Provide the [X, Y] coordinate of the cell's center where the given text is located.  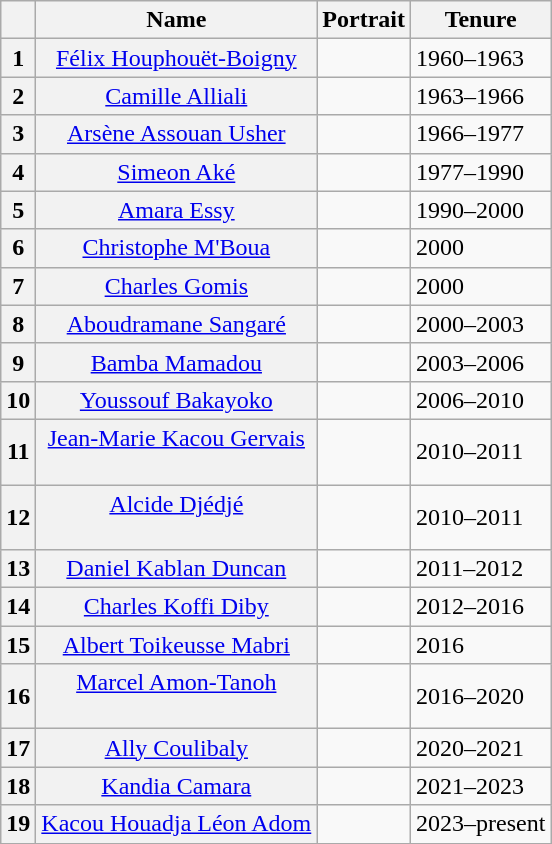
Camille Alliali [176, 96]
Jean-Marie Kacou Gervais [176, 452]
18 [18, 786]
7 [18, 286]
1966–1977 [480, 134]
Kandia Camara [176, 786]
Ally Coulibaly [176, 748]
1990–2000 [480, 210]
Albert Toikeusse Mabri [176, 645]
Marcel Amon-Tanoh [176, 696]
Portrait [364, 20]
Alcide Djédjé [176, 516]
2000–2003 [480, 324]
2 [18, 96]
2023–present [480, 824]
Aboudramane Sangaré [176, 324]
2003–2006 [480, 362]
Christophe M'Boua [176, 248]
2020–2021 [480, 748]
6 [18, 248]
1963–1966 [480, 96]
Tenure [480, 20]
2011–2012 [480, 569]
Simeon Aké [176, 172]
Daniel Kablan Duncan [176, 569]
4 [18, 172]
1960–1963 [480, 58]
2021–2023 [480, 786]
8 [18, 324]
Charles Gomis [176, 286]
2016 [480, 645]
15 [18, 645]
2016–2020 [480, 696]
9 [18, 362]
Bamba Mamadou [176, 362]
Félix Houphouët-Boigny [176, 58]
Arsène Assouan Usher [176, 134]
19 [18, 824]
Name [176, 20]
Kacou Houadja Léon Adom [176, 824]
3 [18, 134]
Amara Essy [176, 210]
12 [18, 516]
Youssouf Bakayoko [176, 400]
Charles Koffi Diby [176, 607]
1 [18, 58]
1977–1990 [480, 172]
2006–2010 [480, 400]
10 [18, 400]
2012–2016 [480, 607]
13 [18, 569]
16 [18, 696]
11 [18, 452]
14 [18, 607]
17 [18, 748]
5 [18, 210]
